Pinpoint the cell where the given text exists, returning its (x, y) midpoint coordinate. 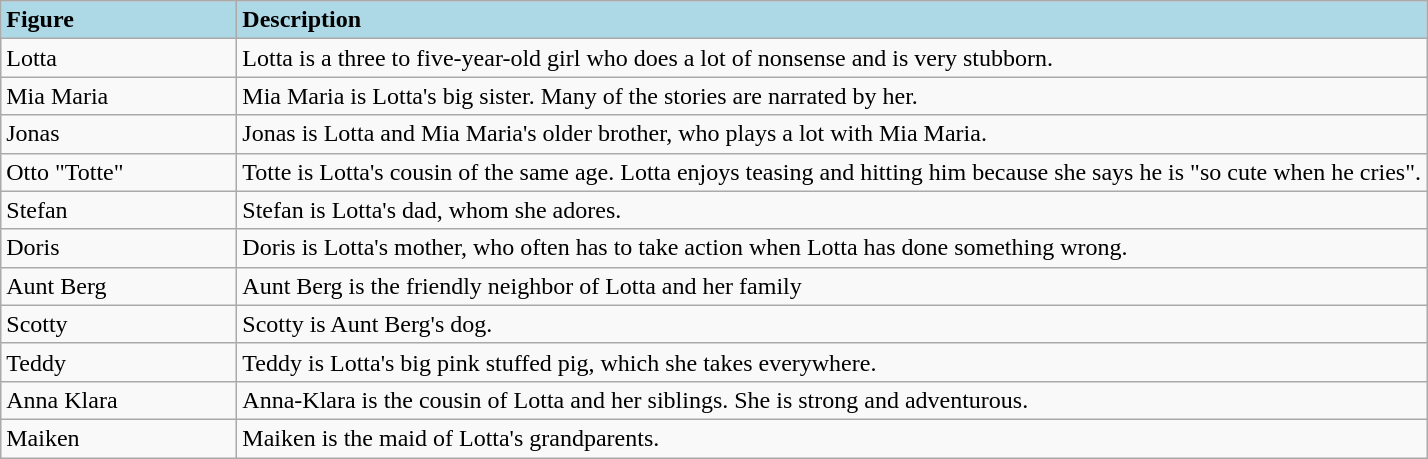
Anna-Klara is the cousin of Lotta and her siblings. She is strong and adventurous. (832, 400)
Doris (119, 248)
Scotty (119, 324)
Scotty is Aunt Berg's dog. (832, 324)
Jonas is Lotta and Mia Maria's older brother, who plays a lot with Mia Maria. (832, 134)
Stefan is Lotta's dad, whom she adores. (832, 210)
Figure (119, 20)
Jonas (119, 134)
Maiken is the maid of Lotta's grandparents. (832, 438)
Lotta (119, 58)
Doris is Lotta's mother, who often has to take action when Lotta has done something wrong. (832, 248)
Stefan (119, 210)
Anna Klara (119, 400)
Teddy is Lotta's big pink stuffed pig, which she takes everywhere. (832, 362)
Totte is Lotta's cousin of the same age. Lotta enjoys teasing and hitting him because she says he is "so cute when he cries". (832, 172)
Otto "Totte" (119, 172)
Mia Maria (119, 96)
Maiken (119, 438)
Aunt Berg (119, 286)
Aunt Berg is the friendly neighbor of Lotta and her family (832, 286)
Mia Maria is Lotta's big sister. Many of the stories are narrated by her. (832, 96)
Description (832, 20)
Lotta is a three to five-year-old girl who does a lot of nonsense and is very stubborn. (832, 58)
Teddy (119, 362)
